Output the [x, y] coordinate of the center of the cell containing the given text.  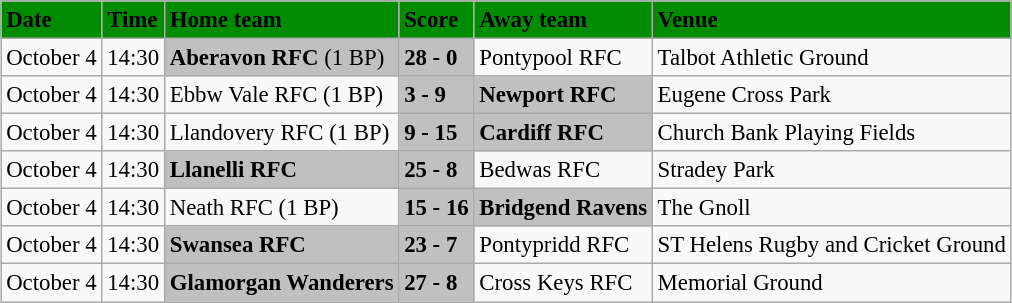
3 - 9 [436, 95]
Away team [563, 20]
ST Helens Rugby and Cricket Ground [832, 245]
23 - 7 [436, 245]
Ebbw Vale RFC (1 BP) [281, 95]
Pontypridd RFC [563, 245]
Talbot Athletic Ground [832, 57]
Pontypool RFC [563, 57]
Eugene Cross Park [832, 95]
9 - 15 [436, 133]
Memorial Ground [832, 283]
28 - 0 [436, 57]
The Gnoll [832, 208]
Home team [281, 20]
Llanelli RFC [281, 170]
Newport RFC [563, 95]
25 - 8 [436, 170]
Neath RFC (1 BP) [281, 208]
Aberavon RFC (1 BP) [281, 57]
Venue [832, 20]
Bedwas RFC [563, 170]
Cardiff RFC [563, 133]
27 - 8 [436, 283]
Swansea RFC [281, 245]
Llandovery RFC (1 BP) [281, 133]
Church Bank Playing Fields [832, 133]
Stradey Park [832, 170]
Score [436, 20]
Glamorgan Wanderers [281, 283]
Time [134, 20]
15 - 16 [436, 208]
Cross Keys RFC [563, 283]
Bridgend Ravens [563, 208]
Date [52, 20]
